Return the [x, y] coordinate for the center point of the cell that contains the specified text.  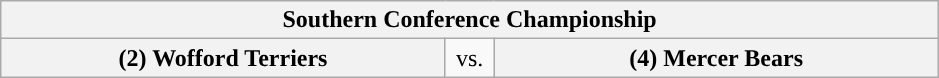
vs. [470, 58]
Southern Conference Championship [470, 20]
(4) Mercer Bears [716, 58]
(2) Wofford Terriers [224, 58]
